Output the (X, Y) coordinate of the center of the cell containing the given text.  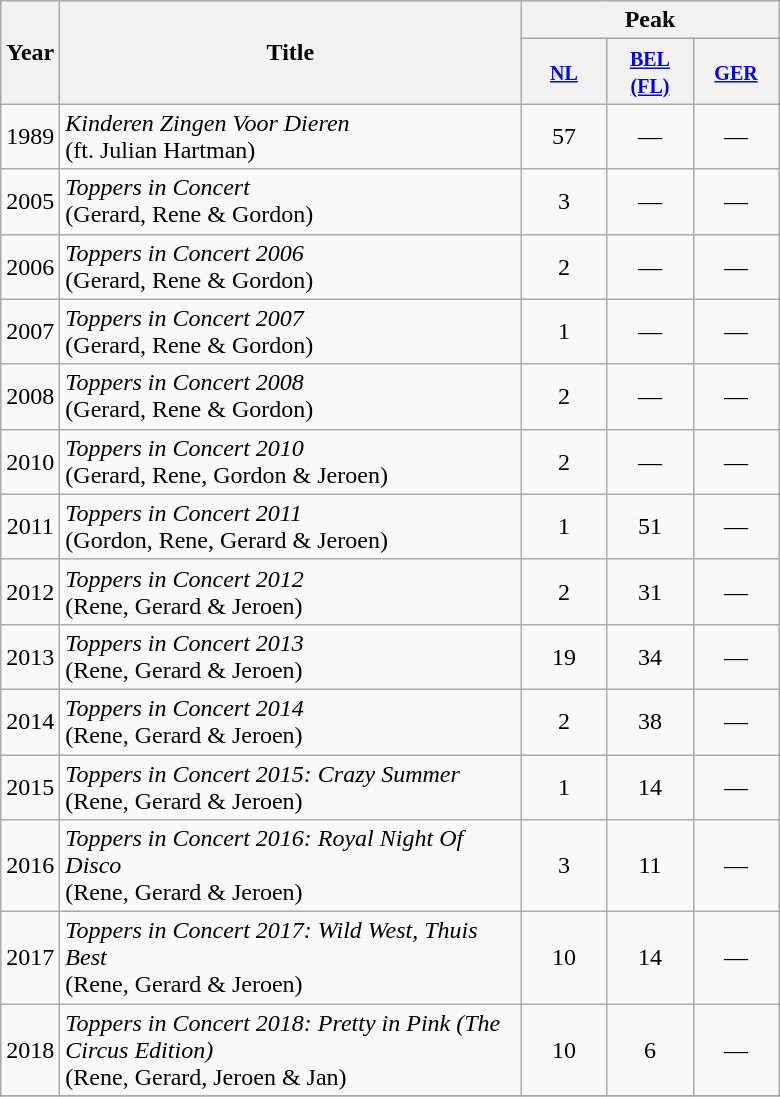
Toppers in Concert 2008 (Gerard, Rene & Gordon) (290, 396)
Toppers in Concert 2015: Crazy Summer (Rene, Gerard & Jeroen) (290, 786)
Toppers in Concert 2011 (Gordon, Rene, Gerard & Jeroen) (290, 526)
6 (650, 1050)
Peak (650, 20)
2018 (30, 1050)
2011 (30, 526)
Year (30, 52)
19 (564, 656)
2013 (30, 656)
2014 (30, 722)
31 (650, 592)
2007 (30, 332)
38 (650, 722)
Toppers in Concert 2006 (Gerard, Rene & Gordon) (290, 266)
34 (650, 656)
Kinderen Zingen Voor Dieren (ft. Julian Hartman) (290, 136)
2010 (30, 462)
BEL (FL) (650, 72)
2005 (30, 202)
2006 (30, 266)
2008 (30, 396)
11 (650, 866)
2012 (30, 592)
2016 (30, 866)
2015 (30, 786)
Toppers in Concert (Gerard, Rene & Gordon) (290, 202)
GER (736, 72)
Toppers in Concert 2017: Wild West, Thuis Best (Rene, Gerard & Jeroen) (290, 958)
51 (650, 526)
Toppers in Concert 2012 (Rene, Gerard & Jeroen) (290, 592)
Toppers in Concert 2016: Royal Night Of Disco (Rene, Gerard & Jeroen) (290, 866)
Toppers in Concert 2018: Pretty in Pink (The Circus Edition) (Rene, Gerard, Jeroen & Jan) (290, 1050)
Title (290, 52)
Toppers in Concert 2014 (Rene, Gerard & Jeroen) (290, 722)
57 (564, 136)
Toppers in Concert 2007 (Gerard, Rene & Gordon) (290, 332)
Toppers in Concert 2013 (Rene, Gerard & Jeroen) (290, 656)
2017 (30, 958)
Toppers in Concert 2010 (Gerard, Rene, Gordon & Jeroen) (290, 462)
NL (564, 72)
1989 (30, 136)
